Scan for the cell matching the given text and deliver its [X, Y] coordinate at center. 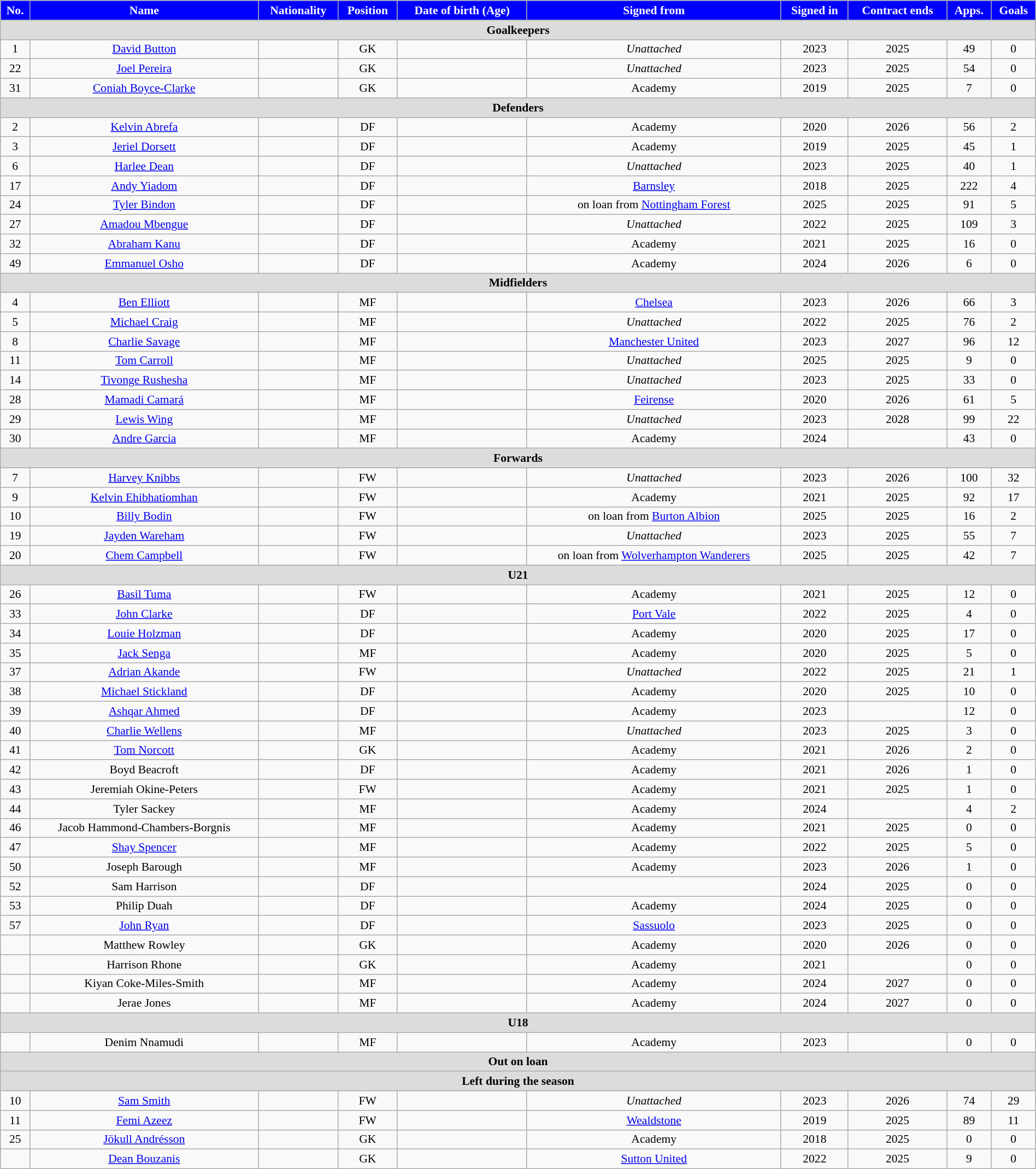
25 [15, 1139]
Harrison Rhone [144, 965]
Jeremiah Okine-Peters [144, 789]
24 [15, 205]
Apps. [969, 10]
Andre Garcia [144, 439]
30 [15, 439]
Sassuolo [654, 926]
U18 [518, 1023]
Kiyan Coke-Miles-Smith [144, 984]
Manchester United [654, 342]
Charlie Wellens [144, 731]
52 [15, 886]
Kelvin Abrefa [144, 127]
8 [15, 342]
Wealdstone [654, 1120]
Ben Elliott [144, 303]
57 [15, 926]
100 [969, 478]
54 [969, 69]
Jökull Andrésson [144, 1139]
Matthew Rowley [144, 945]
38 [15, 692]
Midfielders [518, 283]
21 [969, 672]
Basil Tuma [144, 595]
Chelsea [654, 303]
Name [144, 10]
35 [15, 653]
Position [368, 10]
on loan from Wolverhampton Wanderers [654, 556]
Goals [1013, 10]
Goalkeepers [518, 30]
Shay Spencer [144, 848]
44 [15, 809]
John Ryan [144, 926]
45 [969, 147]
Jayden Wareham [144, 536]
Feirense [654, 400]
Coniah Boyce-Clarke [144, 89]
Philip Duah [144, 906]
Barnsley [654, 186]
109 [969, 225]
David Button [144, 49]
Femi Azeez [144, 1120]
Joel Pereira [144, 69]
John Clarke [144, 614]
Forwards [518, 459]
Port Vale [654, 614]
Out on loan [518, 1062]
Kelvin Ehibhatiomhan [144, 497]
Louie Holzman [144, 633]
76 [969, 322]
Sam Smith [144, 1101]
Tyler Sackey [144, 809]
Contract ends [897, 10]
Tyler Bindon [144, 205]
Defenders [518, 108]
Harlee Dean [144, 166]
55 [969, 536]
92 [969, 497]
27 [15, 225]
Jeriel Dorsett [144, 147]
14 [15, 380]
50 [15, 867]
39 [15, 712]
2028 [897, 419]
Tom Carroll [144, 361]
47 [15, 848]
61 [969, 400]
Signed in [814, 10]
U21 [518, 575]
Abraham Kanu [144, 244]
No. [15, 10]
53 [15, 906]
on loan from Nottingham Forest [654, 205]
66 [969, 303]
Jerae Jones [144, 1003]
Chem Campbell [144, 556]
Billy Bodin [144, 516]
Tom Norcott [144, 750]
28 [15, 400]
Charlie Savage [144, 342]
96 [969, 342]
74 [969, 1101]
Joseph Barough [144, 867]
37 [15, 672]
Boyd Beacroft [144, 770]
Michael Craig [144, 322]
Michael Stickland [144, 692]
Mamadi Camará [144, 400]
Sutton United [654, 1159]
Adrian Akande [144, 672]
Tivonge Rushesha [144, 380]
41 [15, 750]
89 [969, 1120]
Jacob Hammond-Chambers-Borgnis [144, 828]
222 [969, 186]
91 [969, 205]
Denim Nnamudi [144, 1042]
Andy Yiadom [144, 186]
Ashqar Ahmed [144, 712]
19 [15, 536]
Signed from [654, 10]
Dean Bouzanis [144, 1159]
Emmanuel Osho [144, 263]
Jack Senga [144, 653]
Date of birth (Age) [462, 10]
34 [15, 633]
31 [15, 89]
on loan from Burton Albion [654, 516]
20 [15, 556]
Left during the season [518, 1082]
46 [15, 828]
Amadou Mbengue [144, 225]
56 [969, 127]
Nationality [298, 10]
Sam Harrison [144, 886]
99 [969, 419]
Harvey Knibbs [144, 478]
Lewis Wing [144, 419]
26 [15, 595]
